Provide the [x, y] coordinate of the cell's center where the given text is located.  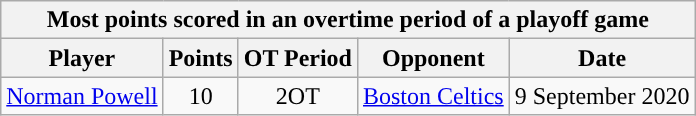
Most points scored in an overtime period of a playoff game [348, 20]
9 September 2020 [602, 96]
Boston Celtics [433, 96]
Points [200, 58]
Norman Powell [82, 96]
10 [200, 96]
OT Period [298, 58]
Date [602, 58]
Opponent [433, 58]
Player [82, 58]
2OT [298, 96]
